Provide the [X, Y] coordinate of the cell's center where the given text is located.  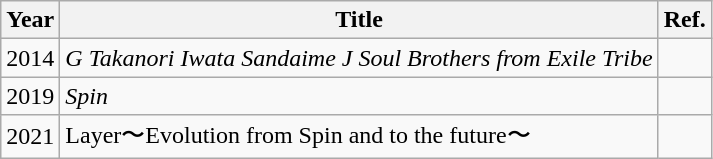
Ref. [684, 20]
G Takanori Iwata Sandaime J Soul Brothers from Exile Tribe [359, 58]
Title [359, 20]
2021 [30, 136]
Year [30, 20]
Layer〜Evolution from Spin and to the future〜 [359, 136]
2014 [30, 58]
2019 [30, 96]
Spin [359, 96]
